Return [X, Y] of the center of cell containing provided text 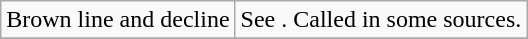
Brown line and decline [118, 20]
See . Called in some sources. [381, 20]
